Return the (X, Y) coordinate for the center point of the cell that contains the specified text.  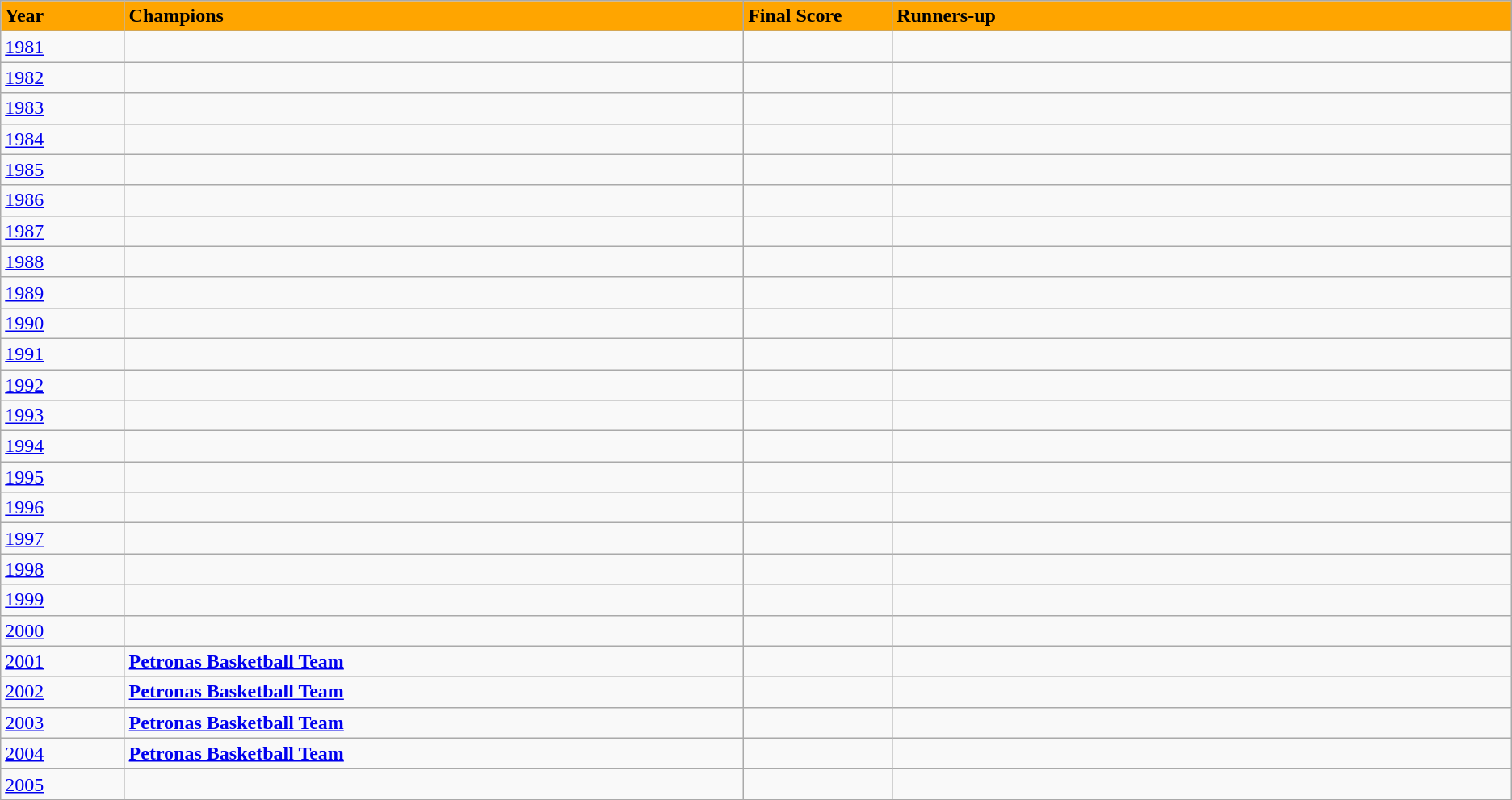
2004 (63, 753)
2005 (63, 784)
2002 (63, 692)
1994 (63, 446)
2000 (63, 630)
1982 (63, 77)
1985 (63, 170)
2003 (63, 723)
1995 (63, 477)
1999 (63, 600)
1987 (63, 231)
Final Score (818, 16)
1997 (63, 538)
1989 (63, 292)
1996 (63, 508)
1983 (63, 108)
1991 (63, 354)
1981 (63, 47)
1984 (63, 139)
1988 (63, 262)
1992 (63, 385)
1986 (63, 200)
1990 (63, 323)
Year (63, 16)
Runners-up (1202, 16)
2001 (63, 661)
1998 (63, 569)
1993 (63, 416)
Champions (435, 16)
